Provide the [x, y] coordinate of the cell's center where the given text is located.  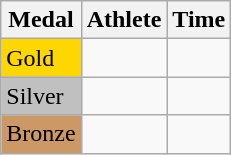
Silver [41, 96]
Time [199, 20]
Medal [41, 20]
Bronze [41, 134]
Athlete [124, 20]
Gold [41, 58]
